For the text-containing cell, return its midpoint in [x, y] coordinate format. 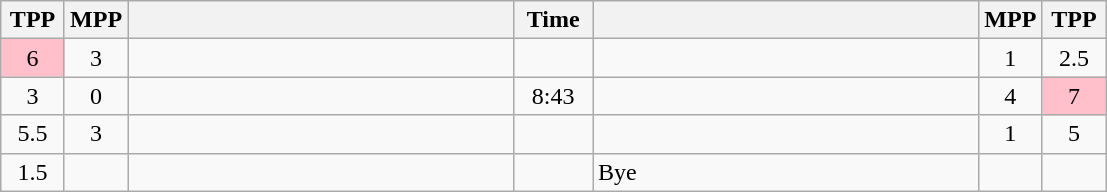
Bye [785, 172]
5 [1074, 134]
5.5 [33, 134]
2.5 [1074, 58]
Time [554, 20]
1.5 [33, 172]
8:43 [554, 96]
7 [1074, 96]
0 [96, 96]
6 [33, 58]
4 [1011, 96]
